Output the [X, Y] coordinate of the center of the cell containing the given text.  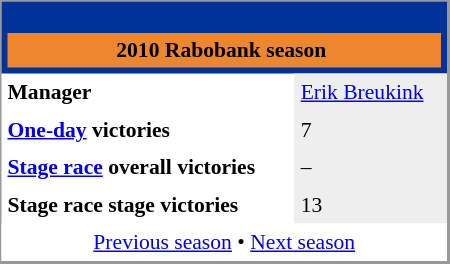
13 [371, 205]
Erik Breukink [371, 93]
7 [371, 130]
– [371, 167]
Manager [148, 93]
Previous season • Next season [225, 243]
Stage race stage victories [148, 205]
One-day victories [148, 130]
Stage race overall victories [148, 167]
